Locate the cell with the specified text and output its (X, Y) center coordinate. 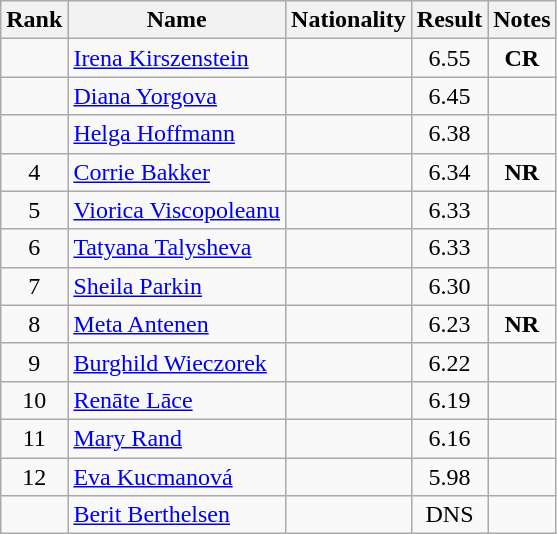
11 (34, 438)
CR (522, 58)
Rank (34, 20)
Meta Antenen (177, 324)
10 (34, 400)
6.55 (449, 58)
Notes (522, 20)
Viorica Viscopoleanu (177, 210)
DNS (449, 515)
5.98 (449, 477)
Eva Kucmanová (177, 477)
Mary Rand (177, 438)
8 (34, 324)
Berit Berthelsen (177, 515)
Burghild Wieczorek (177, 362)
6 (34, 248)
4 (34, 172)
Result (449, 20)
Tatyana Talysheva (177, 248)
5 (34, 210)
7 (34, 286)
Renāte Lāce (177, 400)
Nationality (349, 20)
Helga Hoffmann (177, 134)
6.23 (449, 324)
6.22 (449, 362)
9 (34, 362)
Name (177, 20)
6.30 (449, 286)
Irena Kirszenstein (177, 58)
Diana Yorgova (177, 96)
6.34 (449, 172)
6.19 (449, 400)
6.16 (449, 438)
Sheila Parkin (177, 286)
12 (34, 477)
Corrie Bakker (177, 172)
6.38 (449, 134)
6.45 (449, 96)
